Extract the (x, y) coordinate from the center of the cell holding the provided text.  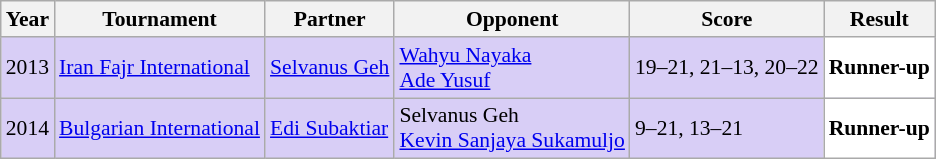
Tournament (160, 19)
Iran Fajr International (160, 68)
Edi Subaktiar (330, 128)
9–21, 13–21 (727, 128)
Wahyu Nayaka Ade Yusuf (512, 68)
Score (727, 19)
Opponent (512, 19)
2014 (28, 128)
Selvanus Geh (330, 68)
Year (28, 19)
Bulgarian International (160, 128)
Selvanus Geh Kevin Sanjaya Sukamuljo (512, 128)
Result (880, 19)
2013 (28, 68)
Partner (330, 19)
19–21, 21–13, 20–22 (727, 68)
